Identify which cell holds the provided text, then report its [x, y] central coordinate. 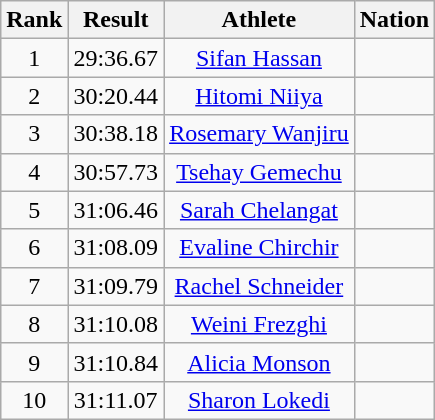
Athlete [260, 20]
Alicia Monson [260, 362]
31:10.08 [116, 324]
29:36.67 [116, 58]
30:20.44 [116, 96]
Sarah Chelangat [260, 210]
9 [34, 362]
4 [34, 172]
Hitomi Niiya [260, 96]
2 [34, 96]
Sharon Lokedi [260, 400]
Result [116, 20]
8 [34, 324]
30:57.73 [116, 172]
31:09.79 [116, 286]
31:08.09 [116, 248]
6 [34, 248]
5 [34, 210]
10 [34, 400]
31:11.07 [116, 400]
Rosemary Wanjiru [260, 134]
3 [34, 134]
Evaline Chirchir [260, 248]
7 [34, 286]
30:38.18 [116, 134]
31:10.84 [116, 362]
Rachel Schneider [260, 286]
Tsehay Gemechu [260, 172]
31:06.46 [116, 210]
Sifan Hassan [260, 58]
Rank [34, 20]
Nation [394, 20]
1 [34, 58]
Weini Frezghi [260, 324]
